Determine the [X, Y] coordinate at the center of the cell enclosing the given text.  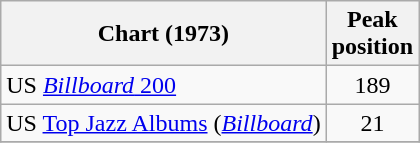
Peakposition [372, 34]
Chart (1973) [164, 34]
US Top Jazz Albums (Billboard) [164, 123]
189 [372, 85]
US Billboard 200 [164, 85]
21 [372, 123]
